Determine the [X, Y] coordinate at the center of the cell enclosing the given text.  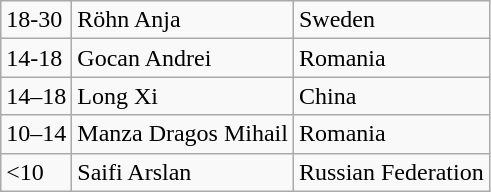
China [391, 96]
14–18 [36, 96]
Manza Dragos Mihail [183, 134]
Saifi Arslan [183, 172]
<10 [36, 172]
Russian Federation [391, 172]
14-18 [36, 58]
Röhn Anja [183, 20]
Gocan Andrei [183, 58]
Long Xi [183, 96]
10–14 [36, 134]
Sweden [391, 20]
18-30 [36, 20]
